Scan for the cell matching the given text and deliver its (x, y) coordinate at center. 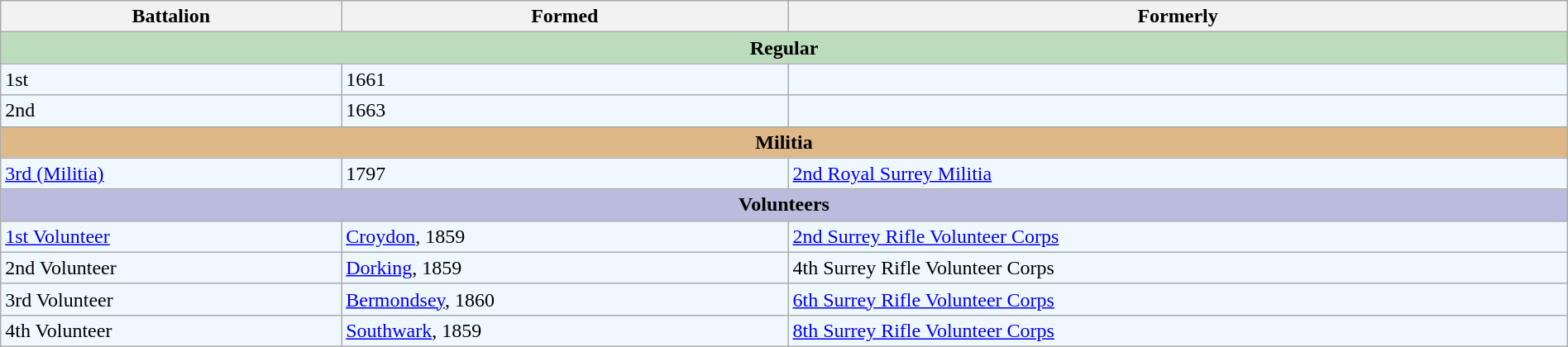
1661 (565, 79)
4th Surrey Rifle Volunteer Corps (1178, 268)
Militia (784, 142)
Dorking, 1859 (565, 268)
Regular (784, 48)
1st Volunteer (171, 236)
8th Surrey Rifle Volunteer Corps (1178, 330)
Southwark, 1859 (565, 330)
4th Volunteer (171, 330)
6th Surrey Rifle Volunteer Corps (1178, 299)
Battalion (171, 17)
1st (171, 79)
3rd Volunteer (171, 299)
Volunteers (784, 205)
3rd (Militia) (171, 173)
1797 (565, 173)
Croydon, 1859 (565, 236)
Formed (565, 17)
2nd Royal Surrey Militia (1178, 173)
1663 (565, 111)
2nd Surrey Rifle Volunteer Corps (1178, 236)
Bermondsey, 1860 (565, 299)
2nd Volunteer (171, 268)
2nd (171, 111)
Formerly (1178, 17)
